Pinpoint the cell where the given text exists, returning its (X, Y) midpoint coordinate. 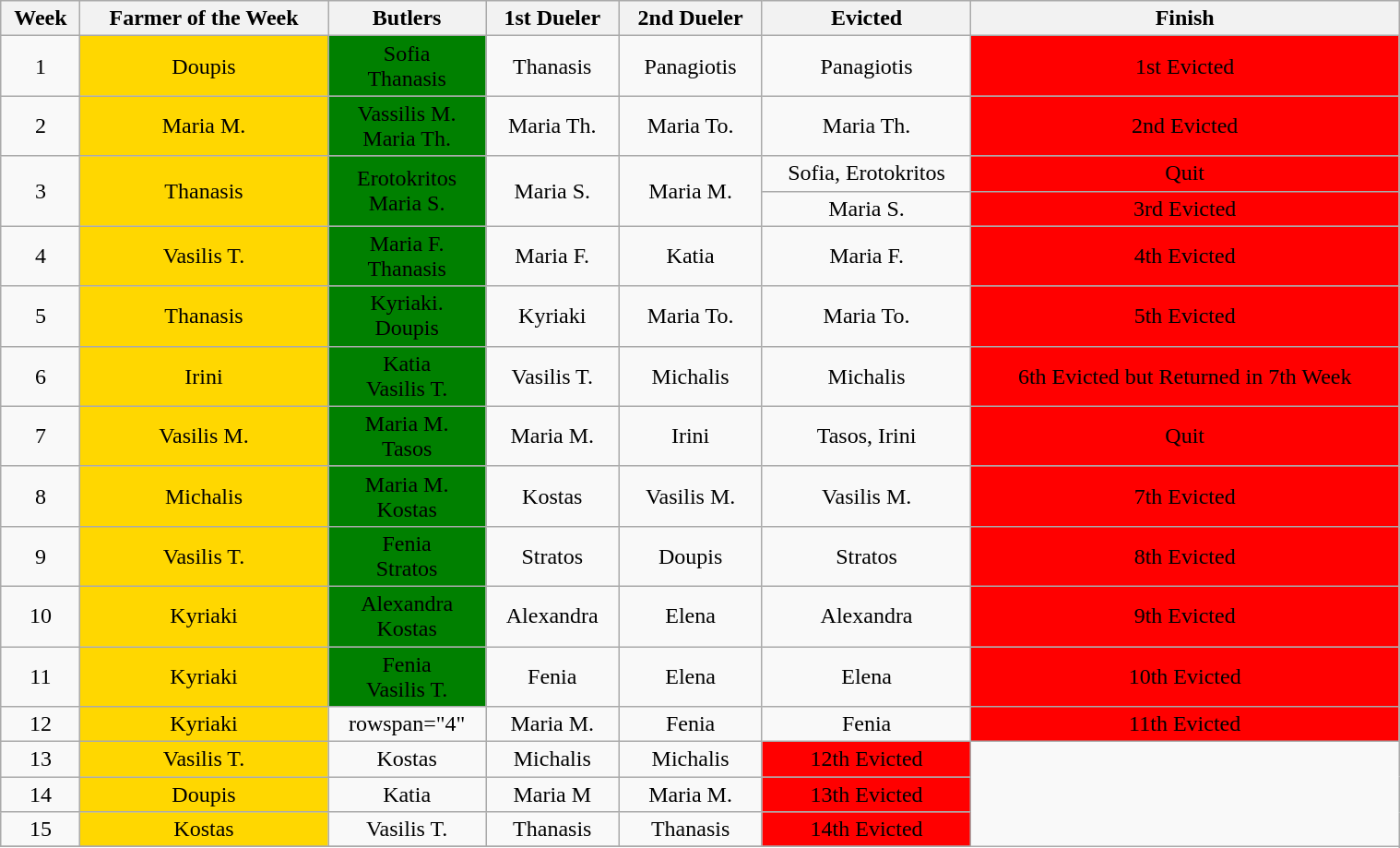
Vassilis M.Maria Th. (408, 125)
Week (41, 18)
11 (41, 675)
10 (41, 616)
12 (41, 724)
9 (41, 555)
3rd Evicted (1185, 209)
5th Evicted (1185, 316)
15 (41, 830)
6th Evicted but Returned in 7th Week (1185, 376)
Fenia Vasilis T. (408, 675)
Sofia, Erotokritos (866, 173)
8th Evicted (1185, 555)
9th Evicted (1185, 616)
11th Evicted (1185, 724)
rowspan="4" (408, 724)
Maria M. Tasos (408, 436)
6 (41, 376)
1st Evicted (1185, 66)
Fenia Stratos (408, 555)
Maria F.Thanasis (408, 257)
Farmer of the Week (203, 18)
1 (41, 66)
14 (41, 794)
Butlers (408, 18)
4th Evicted (1185, 257)
ErotokritosMaria S. (408, 191)
7th Evicted (1185, 496)
Evicted (866, 18)
Kyriaki.Doupis (408, 316)
1st Dueler (552, 18)
4 (41, 257)
Finish (1185, 18)
8 (41, 496)
7 (41, 436)
Katia Vasilis T. (408, 376)
3 (41, 191)
2 (41, 125)
Tasos, Irini (866, 436)
12th Evicted (866, 759)
2nd Evicted (1185, 125)
2nd Dueler (691, 18)
10th Evicted (1185, 675)
Alexandra Kostas (408, 616)
13th Evicted (866, 794)
Maria M. Kostas (408, 496)
5 (41, 316)
14th Evicted (866, 830)
13 (41, 759)
SofiaThanasis (408, 66)
Maria M (552, 794)
